Output the (X, Y) coordinate of the center of the cell containing the given text.  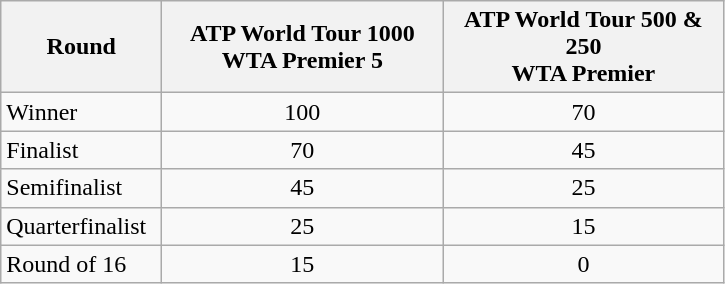
Quarterfinalist (82, 226)
Finalist (82, 150)
ATP World Tour 500 & 250 WTA Premier (584, 47)
Round (82, 47)
100 (302, 112)
0 (584, 264)
Round of 16 (82, 264)
ATP World Tour 1000 WTA Premier 5 (302, 47)
Winner (82, 112)
Semifinalist (82, 188)
